Detect which cell encompasses the target text, then output its [X, Y] center coordinate. 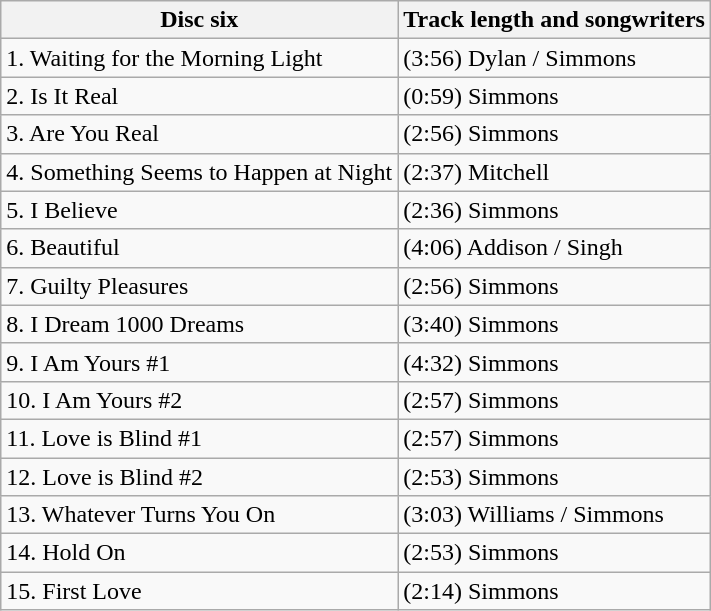
13. Whatever Turns You On [200, 515]
7. Guilty Pleasures [200, 286]
4. Something Seems to Happen at Night [200, 172]
1. Waiting for the Morning Light [200, 58]
(2:14) Simmons [554, 591]
12. Love is Blind #2 [200, 477]
(3:56) Dylan / Simmons [554, 58]
6. Beautiful [200, 248]
(4:06) Addison / Singh [554, 248]
8. I Dream 1000 Dreams [200, 324]
(2:37) Mitchell [554, 172]
10. I Am Yours #2 [200, 400]
2. Is It Real [200, 96]
14. Hold On [200, 553]
3. Are You Real [200, 134]
(4:32) Simmons [554, 362]
(3:40) Simmons [554, 324]
11. Love is Blind #1 [200, 438]
(0:59) Simmons [554, 96]
Disc six [200, 20]
5. I Believe [200, 210]
9. I Am Yours #1 [200, 362]
(3:03) Williams / Simmons [554, 515]
Track length and songwriters [554, 20]
15. First Love [200, 591]
(2:36) Simmons [554, 210]
